Capture the cell that displays the provided text and extract its [X, Y] central coordinate. 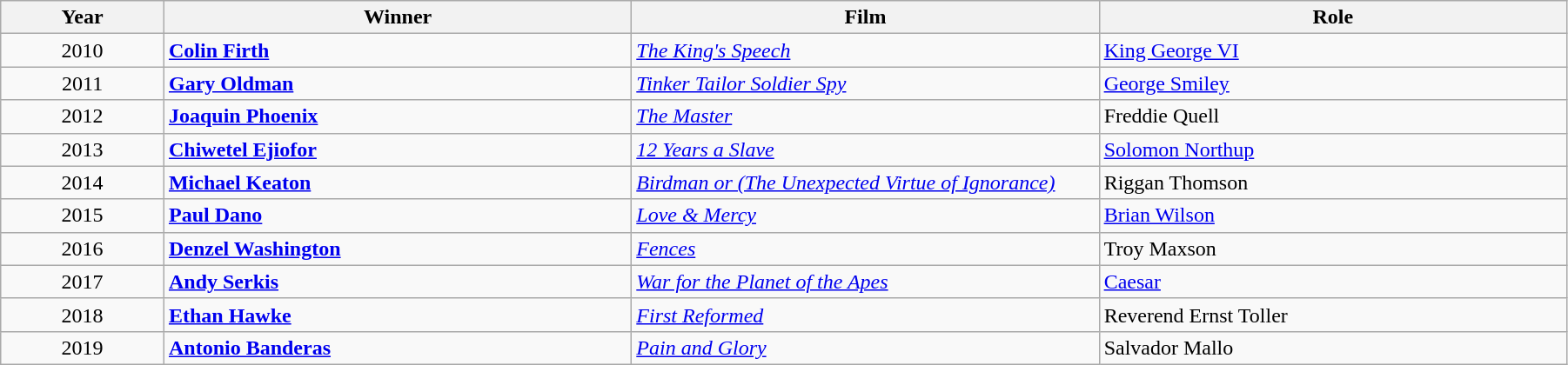
2010 [83, 50]
Solomon Northup [1333, 149]
Michael Keaton [397, 182]
2015 [83, 216]
Tinker Tailor Soldier Spy [865, 83]
2012 [83, 116]
Film [865, 17]
2014 [83, 182]
Denzel Washington [397, 249]
Year [83, 17]
Joaquin Phoenix [397, 116]
2013 [83, 149]
Winner [397, 17]
Andy Serkis [397, 282]
Paul Dano [397, 216]
The King's Speech [865, 50]
Love & Mercy [865, 216]
2018 [83, 315]
Caesar [1333, 282]
George Smiley [1333, 83]
Reverend Ernst Toller [1333, 315]
2011 [83, 83]
Salvador Mallo [1333, 348]
King George VI [1333, 50]
Chiwetel Ejiofor [397, 149]
Antonio Banderas [397, 348]
Gary Oldman [397, 83]
The Master [865, 116]
Troy Maxson [1333, 249]
2019 [83, 348]
War for the Planet of the Apes [865, 282]
Ethan Hawke [397, 315]
First Reformed [865, 315]
2017 [83, 282]
Pain and Glory [865, 348]
Role [1333, 17]
2016 [83, 249]
Freddie Quell [1333, 116]
Birdman or (The Unexpected Virtue of Ignorance) [865, 182]
Colin Firth [397, 50]
Riggan Thomson [1333, 182]
12 Years a Slave [865, 149]
Brian Wilson [1333, 216]
Fences [865, 249]
